Capture the cell that displays the provided text and extract its (X, Y) central coordinate. 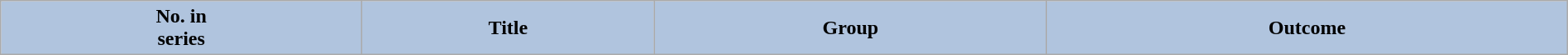
Group (850, 28)
No. inseries (182, 28)
Outcome (1307, 28)
Title (509, 28)
